For the text-containing cell, return its midpoint in (x, y) coordinate format. 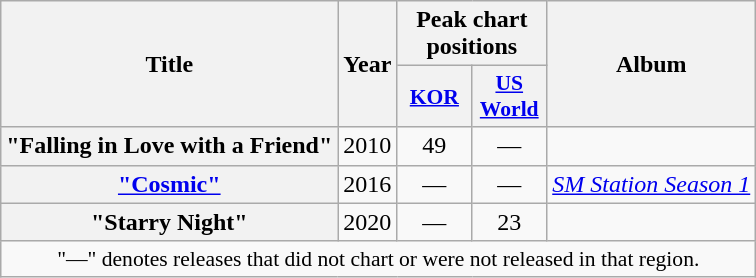
US World (510, 96)
2016 (368, 184)
Album (652, 64)
2020 (368, 222)
KOR (434, 96)
Title (170, 64)
"Falling in Love with a Friend" (170, 146)
49 (434, 146)
SM Station Season 1 (652, 184)
Peak chartpositions (472, 34)
2010 (368, 146)
23 (510, 222)
"—" denotes releases that did not chart or were not released in that region. (378, 259)
Year (368, 64)
"Starry Night" (170, 222)
"Cosmic" (170, 184)
